Return [X, Y] of the center of cell containing provided text 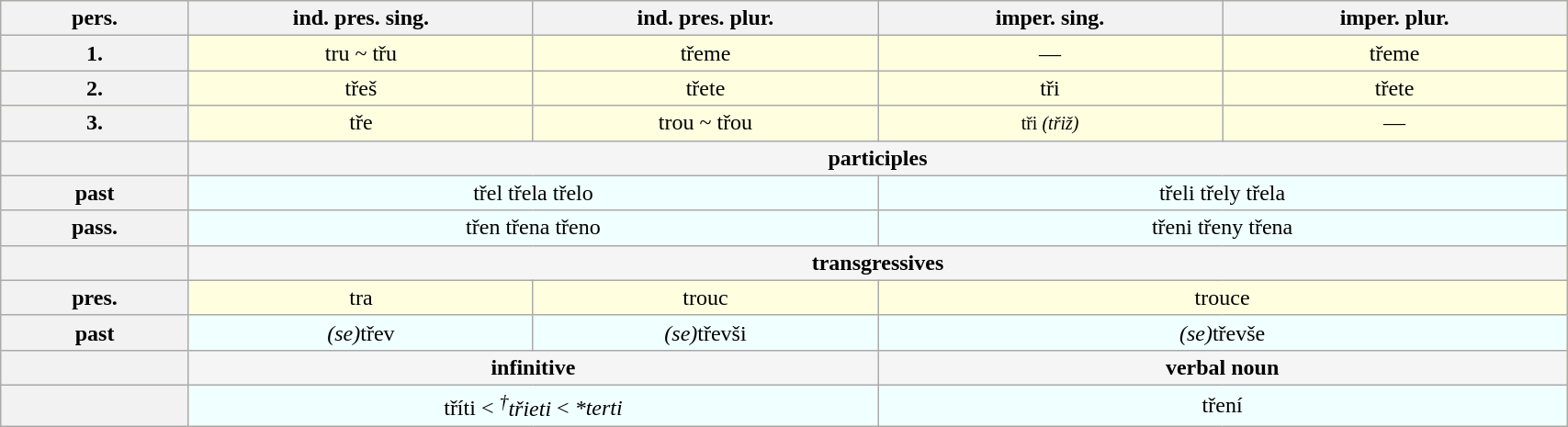
2. [96, 88]
tru ~ třu [360, 53]
tři (třiž) [1051, 123]
tři [1051, 88]
třel třela třelo [533, 193]
trouc [705, 298]
pass. [96, 228]
třeni třeny třena [1223, 228]
tříti < †třieti < *terti [533, 406]
1. [96, 53]
imper. sing. [1051, 18]
verbal noun [1223, 367]
(se)třevše [1223, 332]
transgressives [877, 263]
třeli třely třela [1223, 193]
třen třena třeno [533, 228]
ind. pres. plur. [705, 18]
pres. [96, 298]
pers. [96, 18]
3. [96, 123]
trouce [1223, 298]
tra [360, 298]
tření [1223, 406]
třeš [360, 88]
infinitive [533, 367]
imper. plur. [1394, 18]
(se)třev [360, 332]
trou ~ třou [705, 123]
tře [360, 123]
participles [877, 158]
(se)třevši [705, 332]
ind. pres. sing. [360, 18]
